Locate the cell with the specified text and output its [X, Y] center coordinate. 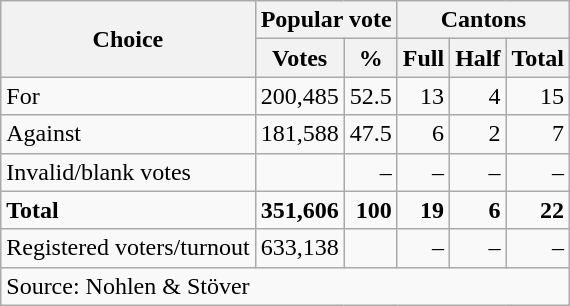
Half [478, 58]
% [370, 58]
7 [538, 134]
181,588 [300, 134]
For [128, 96]
Cantons [483, 20]
47.5 [370, 134]
22 [538, 210]
Choice [128, 39]
19 [423, 210]
Popular vote [326, 20]
52.5 [370, 96]
Full [423, 58]
633,138 [300, 248]
351,606 [300, 210]
Votes [300, 58]
4 [478, 96]
Registered voters/turnout [128, 248]
100 [370, 210]
13 [423, 96]
Source: Nohlen & Stöver [286, 286]
Against [128, 134]
Invalid/blank votes [128, 172]
200,485 [300, 96]
2 [478, 134]
15 [538, 96]
